Detect which cell encompasses the target text, then output its (x, y) center coordinate. 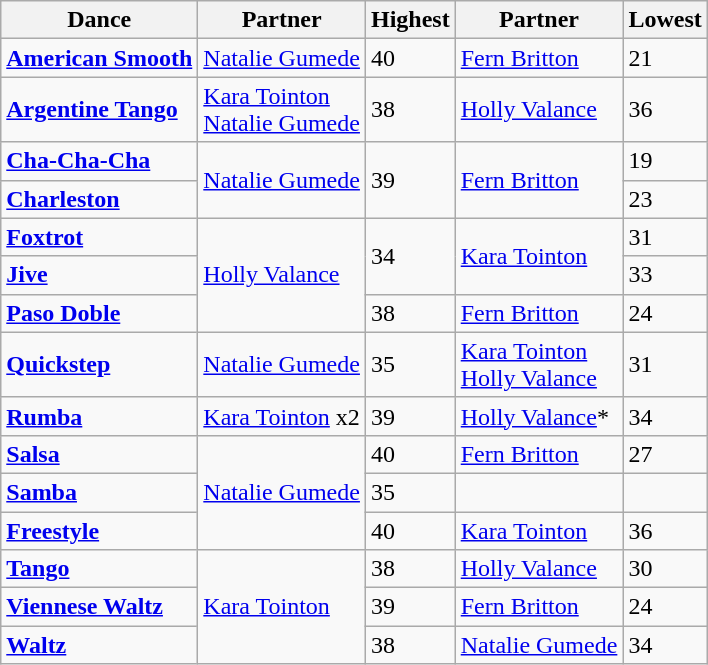
27 (665, 454)
Cha-Cha-Cha (100, 161)
33 (665, 275)
21 (665, 58)
Jive (100, 275)
Argentine Tango (100, 110)
Quickstep (100, 364)
23 (665, 199)
American Smooth (100, 58)
Waltz (100, 645)
Tango (100, 569)
Holly Valance* (539, 416)
Kara Tointon x2 (282, 416)
Charleston (100, 199)
19 (665, 161)
Lowest (665, 20)
Freestyle (100, 531)
Rumba (100, 416)
Salsa (100, 454)
Viennese Waltz (100, 607)
Highest (410, 20)
Paso Doble (100, 313)
Dance (100, 20)
Kara TointonHolly Valance (539, 364)
Samba (100, 492)
Foxtrot (100, 237)
30 (665, 569)
Kara TointonNatalie Gumede (282, 110)
